Identify which cell holds the provided text, then report its (X, Y) central coordinate. 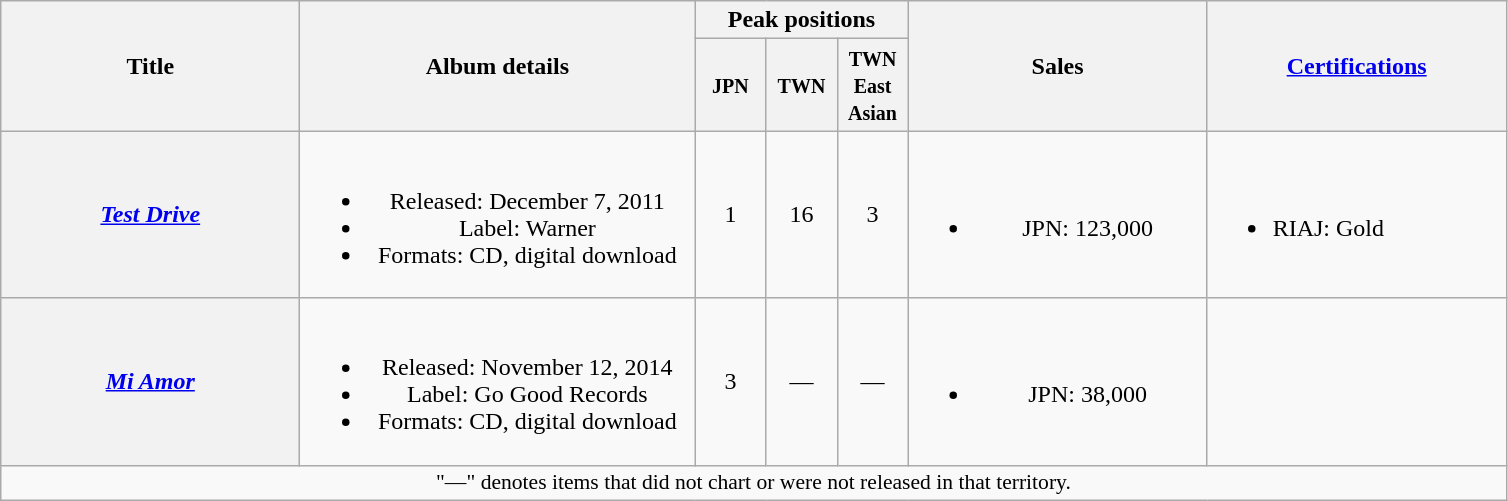
Test Drive (150, 214)
Sales (1058, 66)
Peak positions (802, 20)
Released: December 7, 2011 Label: WarnerFormats: CD, digital download (498, 214)
Album details (498, 66)
TWN East Asian (872, 85)
JPN (730, 85)
"—" denotes items that did not chart or were not released in that territory. (754, 483)
JPN: 38,000 (1058, 382)
1 (730, 214)
Title (150, 66)
TWN (802, 85)
Released: November 12, 2014 Label: Go Good RecordsFormats: CD, digital download (498, 382)
16 (802, 214)
RIAJ: Gold (1356, 214)
Certifications (1356, 66)
Mi Amor (150, 382)
JPN: 123,000 (1058, 214)
